Search for the cell housing the specified text and yield its [X, Y] center coordinate. 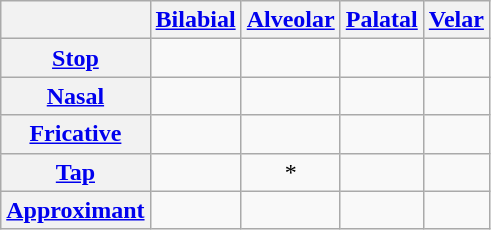
Fricative [76, 134]
Nasal [76, 96]
Approximant [76, 210]
Velar [456, 20]
Stop [76, 58]
Alveolar [290, 20]
Palatal [382, 20]
Tap [76, 172]
* [290, 172]
Bilabial [196, 20]
